Locate the cell with the specified text and output its (x, y) center coordinate. 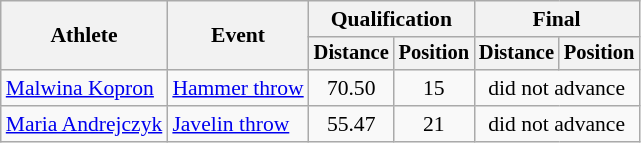
Javelin throw (238, 124)
Athlete (84, 36)
70.50 (352, 88)
Malwina Kopron (84, 88)
21 (434, 124)
Qualification (392, 19)
15 (434, 88)
55.47 (352, 124)
Hammer throw (238, 88)
Event (238, 36)
Maria Andrejczyk (84, 124)
Final (556, 19)
